For the text-containing cell, return its midpoint in (x, y) coordinate format. 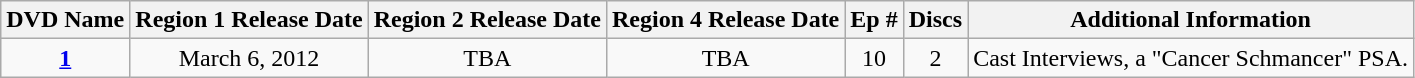
March 6, 2012 (249, 58)
1 (66, 58)
Ep # (874, 20)
Additional Information (1191, 20)
Region 4 Release Date (725, 20)
10 (874, 58)
DVD Name (66, 20)
Region 2 Release Date (487, 20)
2 (935, 58)
Discs (935, 20)
Cast Interviews, a "Cancer Schmancer" PSA. (1191, 58)
Region 1 Release Date (249, 20)
